Capture the cell that displays the provided text and extract its [X, Y] central coordinate. 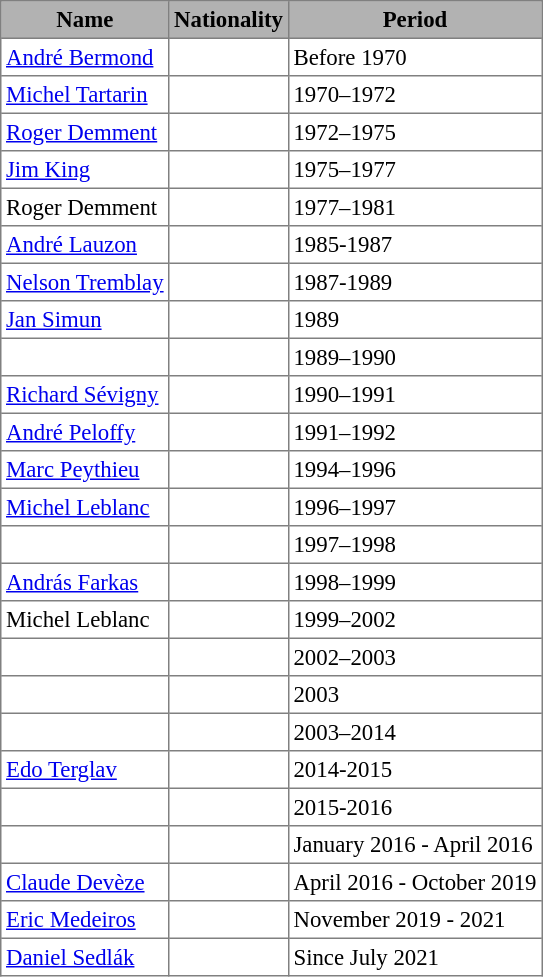
1987-1989 [414, 282]
November 2019 - 2021 [414, 920]
Claude Devèze [85, 882]
Jan Simun [85, 320]
Nationality [228, 20]
Since July 2021 [414, 957]
Eric Medeiros [85, 920]
1998–1999 [414, 582]
1970–1972 [414, 95]
Before 1970 [414, 57]
Marc Peythieu [85, 470]
1975–1977 [414, 170]
Richard Sévigny [85, 395]
1990–1991 [414, 395]
1994–1996 [414, 470]
Name [85, 20]
András Farkas [85, 582]
Nelson Tremblay [85, 282]
2015-2016 [414, 807]
April 2016 - October 2019 [414, 882]
1989–1990 [414, 357]
Michel Tartarin [85, 95]
1997–1998 [414, 545]
Edo Terglav [85, 770]
André Bermond [85, 57]
Period [414, 20]
1972–1975 [414, 132]
2014-2015 [414, 770]
André Peloffy [85, 432]
1996–1997 [414, 507]
1991–1992 [414, 432]
2002–2003 [414, 657]
Daniel Sedlák [85, 957]
André Lauzon [85, 245]
1989 [414, 320]
1985-1987 [414, 245]
2003 [414, 695]
Jim King [85, 170]
1977–1981 [414, 207]
2003–2014 [414, 732]
January 2016 - April 2016 [414, 845]
1999–2002 [414, 620]
